Determine the [X, Y] coordinate at the center of the cell enclosing the given text.  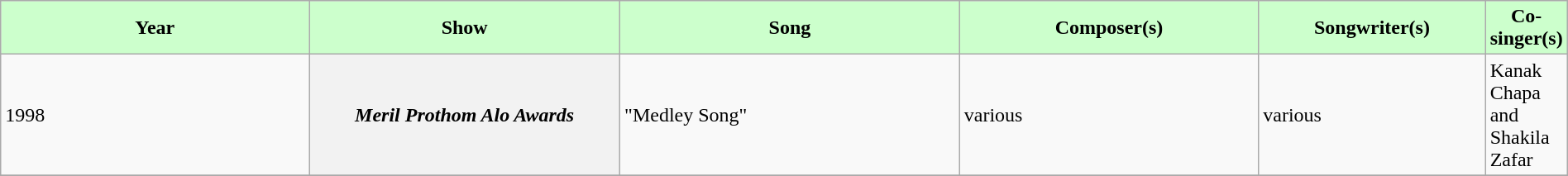
Show [465, 28]
Kanak Chapa and Shakila Zafar [1527, 115]
Co-singer(s) [1527, 28]
"Medley Song" [791, 115]
1998 [155, 115]
Meril Prothom Alo Awards [465, 115]
Songwriter(s) [1372, 28]
Composer(s) [1109, 28]
Song [791, 28]
Year [155, 28]
